Locate the cell with the specified text and output its (x, y) center coordinate. 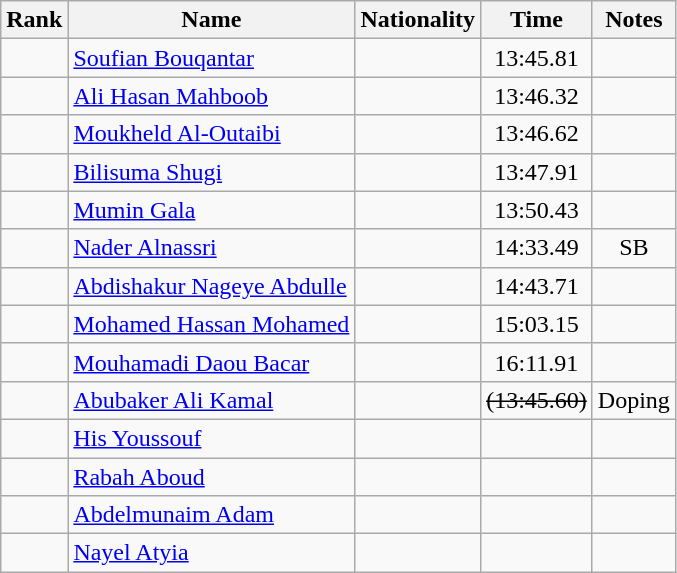
13:47.91 (537, 172)
14:43.71 (537, 286)
Soufian Bouqantar (212, 58)
Rabah Aboud (212, 477)
(13:45.60) (537, 400)
13:46.62 (537, 134)
Rank (34, 20)
Time (537, 20)
Doping (634, 400)
Ali Hasan Mahboob (212, 96)
Name (212, 20)
Mumin Gala (212, 210)
16:11.91 (537, 362)
Bilisuma Shugi (212, 172)
Abdishakur Nageye Abdulle (212, 286)
13:46.32 (537, 96)
13:50.43 (537, 210)
15:03.15 (537, 324)
SB (634, 248)
Abubaker Ali Kamal (212, 400)
Nayel Atyia (212, 553)
Moukheld Al-Outaibi (212, 134)
13:45.81 (537, 58)
Nationality (418, 20)
Notes (634, 20)
Abdelmunaim Adam (212, 515)
His Youssouf (212, 438)
14:33.49 (537, 248)
Mohamed Hassan Mohamed (212, 324)
Mouhamadi Daou Bacar (212, 362)
Nader Alnassri (212, 248)
